From the cell containing the given text, extract its center point as (x, y) coordinate. 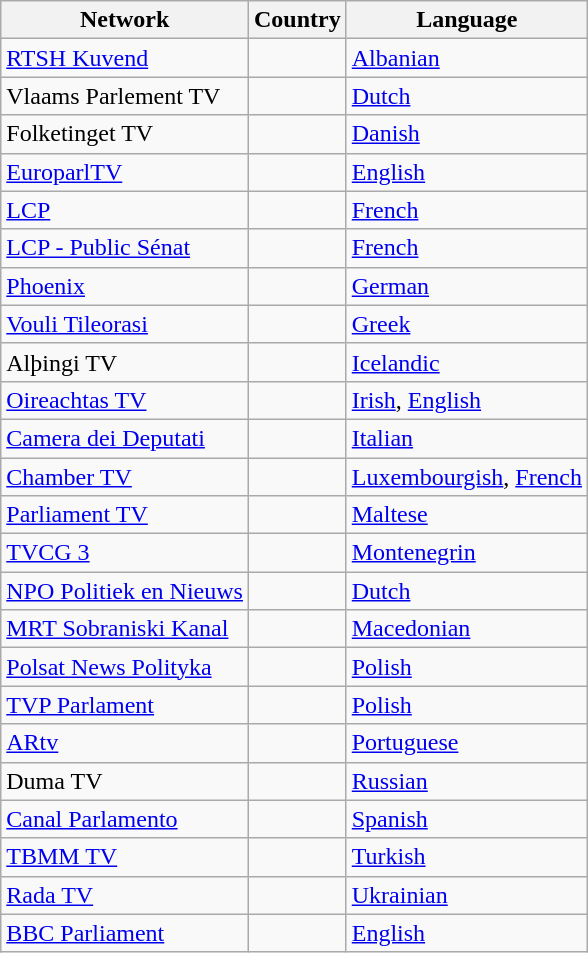
LCP (125, 210)
Alþingi TV (125, 362)
Country (297, 20)
Portuguese (466, 743)
Parliament TV (125, 515)
Spanish (466, 819)
Russian (466, 781)
Maltese (466, 515)
Danish (466, 134)
MRT Sobraniski Kanal (125, 629)
Albanian (466, 58)
Vlaams Parlement TV (125, 96)
Montenegrin (466, 553)
ARtv (125, 743)
German (466, 286)
Oireachtas TV (125, 400)
Folketinget TV (125, 134)
Chamber TV (125, 477)
Rada TV (125, 895)
Vouli Tileorasi (125, 324)
LCP - Public Sénat (125, 248)
Icelandic (466, 362)
EuroparlTV (125, 172)
Duma TV (125, 781)
Language (466, 20)
Greek (466, 324)
Camera dei Deputati (125, 438)
NPO Politiek en Nieuws (125, 591)
Irish, English (466, 400)
Network (125, 20)
Canal Parlamento (125, 819)
TVP Parlament (125, 705)
Polsat News Polityka (125, 667)
Luxembourgish, French (466, 477)
Italian (466, 438)
Phoenix (125, 286)
Ukrainian (466, 895)
RTSH Kuvend (125, 58)
BBC Parliament (125, 933)
Turkish (466, 857)
TVCG 3 (125, 553)
TBMM TV (125, 857)
Macedonian (466, 629)
